Provide the (X, Y) coordinate of the cell's center where the given text is located.  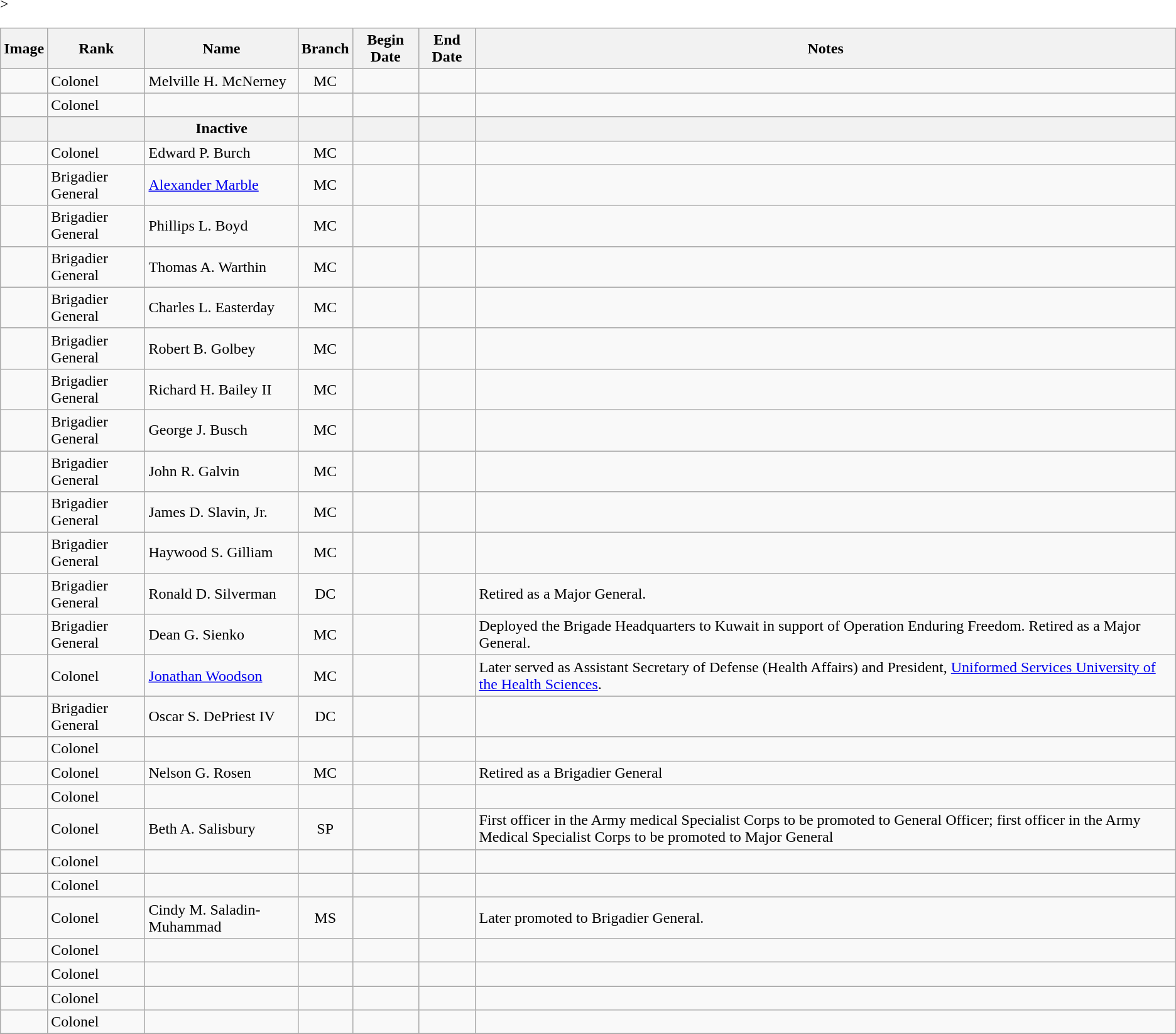
Image (24, 49)
Beth A. Salisbury (221, 829)
Phillips L. Boyd (221, 226)
Nelson G. Rosen (221, 773)
Ronald D. Silverman (221, 594)
John R. Galvin (221, 471)
Cindy M. Saladin-Muhammad (221, 917)
Melville H. McNerney (221, 81)
Later promoted to Brigadier General. (825, 917)
Rank (97, 49)
George J. Busch (221, 430)
SP (325, 829)
Oscar S. DePriest IV (221, 716)
Alexander Marble (221, 185)
Edward P. Burch (221, 153)
Charles L. Easterday (221, 308)
Haywood S. Gilliam (221, 553)
End Date (447, 49)
Notes (825, 49)
Begin Date (386, 49)
Thomas A. Warthin (221, 266)
Later served as Assistant Secretary of Defense (Health Affairs) and President, Uniformed Services University of the Health Sciences. (825, 676)
Deployed the Brigade Headquarters to Kuwait in support of Operation Enduring Freedom. Retired as a Major General. (825, 634)
Name (221, 49)
Robert B. Golbey (221, 348)
Branch (325, 49)
James D. Slavin, Jr. (221, 513)
Retired as a Brigadier General (825, 773)
Inactive (221, 129)
Jonathan Woodson (221, 676)
Dean G. Sienko (221, 634)
Richard H. Bailey II (221, 389)
Retired as a Major General. (825, 594)
MS (325, 917)
